Scan for the cell matching the given text and deliver its [x, y] coordinate at center. 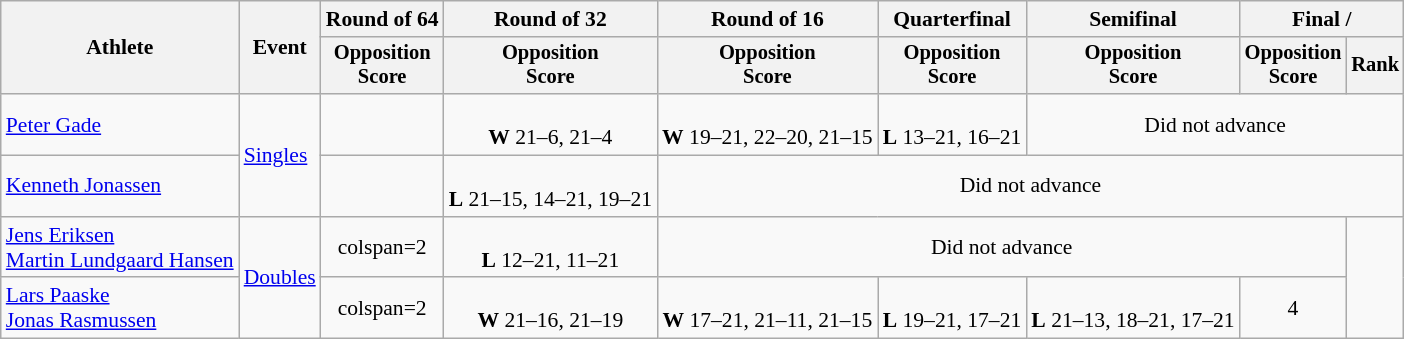
Kenneth Jonassen [120, 186]
Semifinal [1132, 19]
W 19–21, 22–20, 21–15 [768, 124]
L 19–21, 17–21 [952, 308]
Round of 16 [768, 19]
L 21–13, 18–21, 17–21 [1132, 308]
L 13–21, 16–21 [952, 124]
Peter Gade [120, 124]
Jens EriksenMartin Lundgaard Hansen [120, 248]
Doubles [280, 278]
Athlete [120, 48]
4 [1294, 308]
L 21–15, 14–21, 19–21 [550, 186]
Rank [1375, 66]
Singles [280, 155]
W 21–6, 21–4 [550, 124]
Quarterfinal [952, 19]
Event [280, 48]
L 12–21, 11–21 [550, 248]
W 21–16, 21–19 [550, 308]
Round of 64 [382, 19]
Lars PaaskeJonas Rasmussen [120, 308]
W 17–21, 21–11, 21–15 [768, 308]
Final / [1322, 19]
Round of 32 [550, 19]
